From the cell containing the given text, extract its center point as [X, Y] coordinate. 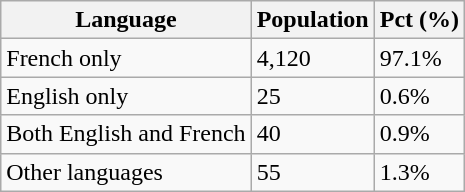
Language [126, 20]
Both English and French [126, 134]
97.1% [419, 58]
4,120 [312, 58]
0.6% [419, 96]
Pct (%) [419, 20]
0.9% [419, 134]
English only [126, 96]
Other languages [126, 172]
Population [312, 20]
55 [312, 172]
French only [126, 58]
40 [312, 134]
1.3% [419, 172]
25 [312, 96]
